Scan for the cell matching the given text and deliver its [X, Y] coordinate at center. 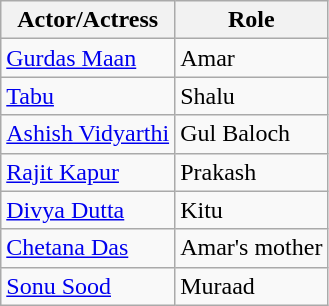
Gurdas Maan [88, 58]
Gul Baloch [252, 134]
Tabu [88, 96]
Divya Dutta [88, 210]
Role [252, 20]
Amar [252, 58]
Prakash [252, 172]
Actor/Actress [88, 20]
Amar's mother [252, 248]
Sonu Sood [88, 286]
Muraad [252, 286]
Kitu [252, 210]
Shalu [252, 96]
Ashish Vidyarthi [88, 134]
Chetana Das [88, 248]
Rajit Kapur [88, 172]
